Identify which cell holds the provided text, then report its [x, y] central coordinate. 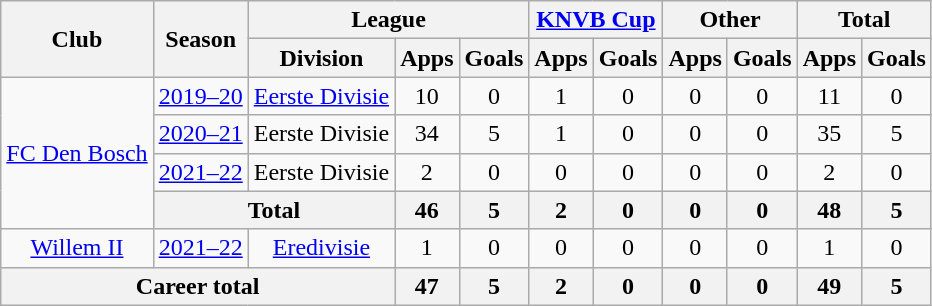
Career total [198, 286]
Eredivisie [321, 248]
49 [829, 286]
34 [427, 134]
2019–20 [200, 96]
League [388, 20]
Season [200, 39]
Club [77, 39]
FC Den Bosch [77, 153]
35 [829, 134]
11 [829, 96]
2020–21 [200, 134]
47 [427, 286]
Division [321, 58]
46 [427, 210]
10 [427, 96]
Willem II [77, 248]
Other [730, 20]
KNVB Cup [596, 20]
48 [829, 210]
